Locate the cell with the specified text and output its [X, Y] center coordinate. 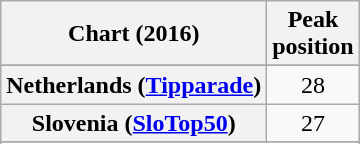
28 [313, 85]
Peakposition [313, 34]
27 [313, 123]
Slovenia (SloTop50) [134, 123]
Netherlands (Tipparade) [134, 85]
Chart (2016) [134, 34]
